Scan for the cell matching the given text and deliver its (X, Y) coordinate at center. 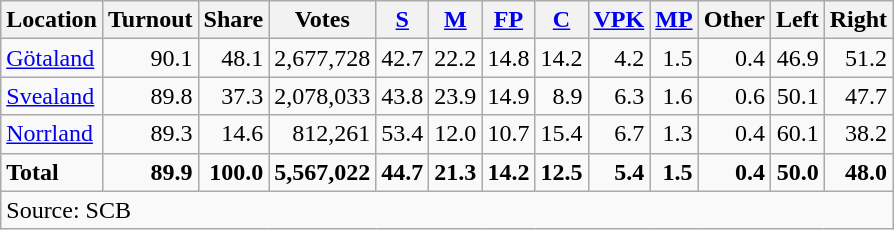
60.1 (797, 134)
Total (52, 172)
89.9 (150, 172)
50.1 (797, 96)
53.4 (402, 134)
Right (858, 20)
89.8 (150, 96)
M (456, 20)
6.7 (619, 134)
2,677,728 (322, 58)
12.5 (562, 172)
43.8 (402, 96)
5.4 (619, 172)
50.0 (797, 172)
2,078,033 (322, 96)
14.9 (508, 96)
Other (734, 20)
Share (234, 20)
S (402, 20)
Norrland (52, 134)
1.3 (674, 134)
14.6 (234, 134)
8.9 (562, 96)
4.2 (619, 58)
1.6 (674, 96)
Turnout (150, 20)
15.4 (562, 134)
23.9 (456, 96)
22.2 (456, 58)
100.0 (234, 172)
46.9 (797, 58)
Source: SCB (447, 210)
89.3 (150, 134)
Svealand (52, 96)
Location (52, 20)
FP (508, 20)
48.0 (858, 172)
Votes (322, 20)
Götaland (52, 58)
51.2 (858, 58)
0.6 (734, 96)
42.7 (402, 58)
21.3 (456, 172)
14.8 (508, 58)
38.2 (858, 134)
48.1 (234, 58)
10.7 (508, 134)
Left (797, 20)
812,261 (322, 134)
C (562, 20)
44.7 (402, 172)
5,567,022 (322, 172)
90.1 (150, 58)
6.3 (619, 96)
47.7 (858, 96)
VPK (619, 20)
12.0 (456, 134)
MP (674, 20)
37.3 (234, 96)
